Search for the cell housing the specified text and yield its (X, Y) center coordinate. 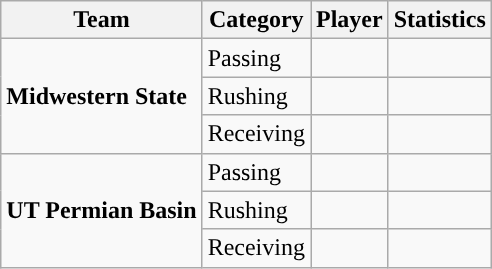
Midwestern State (102, 96)
Category (256, 20)
Statistics (440, 20)
Player (349, 20)
Team (102, 20)
UT Permian Basin (102, 210)
